Search for the cell housing the specified text and yield its (x, y) center coordinate. 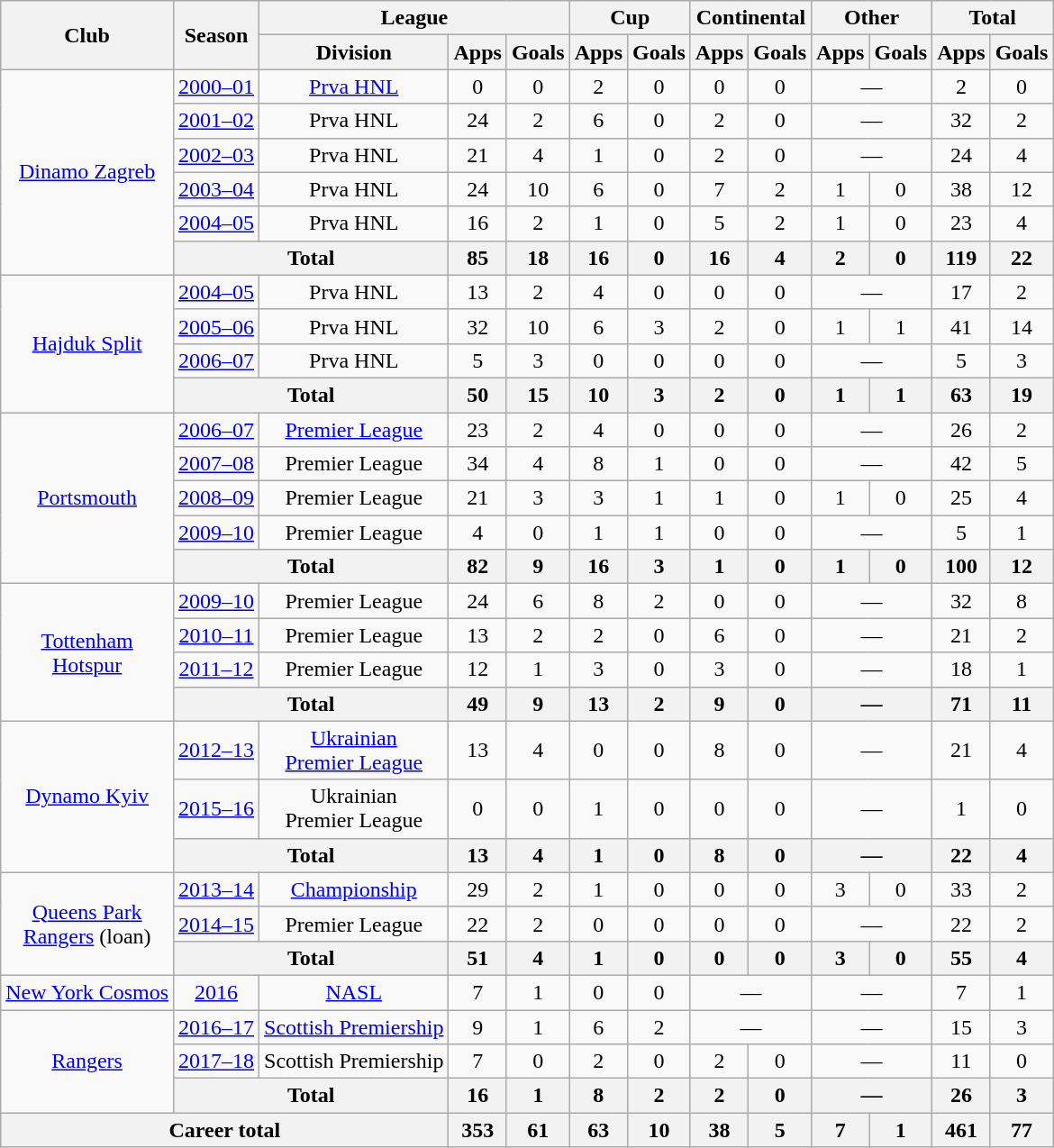
100 (961, 567)
League (414, 18)
2007–08 (216, 464)
17 (961, 292)
71 (961, 704)
119 (961, 258)
TottenhamHotspur (87, 652)
Portsmouth (87, 498)
42 (961, 464)
Division (354, 52)
49 (477, 704)
Dinamo Zagreb (87, 172)
New York Cosmos (87, 992)
34 (477, 464)
33 (961, 889)
82 (477, 567)
61 (538, 1130)
2008–09 (216, 498)
29 (477, 889)
2003–04 (216, 189)
2012–13 (216, 750)
Club (87, 35)
Other (872, 18)
2002–03 (216, 155)
Season (216, 35)
Rangers (87, 1061)
2000–01 (216, 87)
353 (477, 1130)
2005–06 (216, 326)
461 (961, 1130)
51 (477, 958)
2001–02 (216, 121)
NASL (354, 992)
Championship (354, 889)
19 (1022, 395)
Continental (750, 18)
14 (1022, 326)
2016 (216, 992)
55 (961, 958)
77 (1022, 1130)
2015–16 (216, 809)
2014–15 (216, 924)
Career total (225, 1130)
2010–11 (216, 635)
2017–18 (216, 1061)
2013–14 (216, 889)
25 (961, 498)
Queens ParkRangers (loan) (87, 924)
Cup (630, 18)
2016–17 (216, 1026)
50 (477, 395)
Dynamo Kyiv (87, 797)
2011–12 (216, 670)
41 (961, 326)
Hajduk Split (87, 343)
85 (477, 258)
